Detect which cell encompasses the target text, then output its [X, Y] center coordinate. 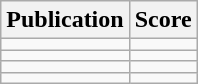
Publication [65, 20]
Score [163, 20]
